Return (X, Y) of the center of cell containing provided text 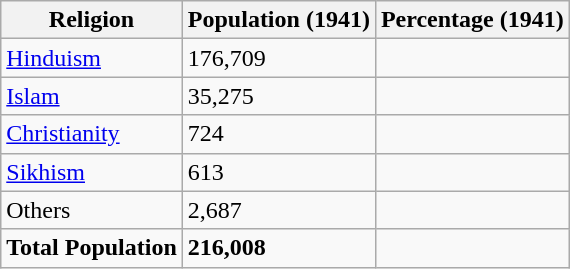
613 (278, 172)
Others (92, 210)
Population (1941) (278, 20)
Christianity (92, 134)
2,687 (278, 210)
724 (278, 134)
Hinduism (92, 58)
Religion (92, 20)
Sikhism (92, 172)
35,275 (278, 96)
Total Population (92, 248)
Percentage (1941) (472, 20)
216,008 (278, 248)
Islam (92, 96)
176,709 (278, 58)
